Search for the cell housing the specified text and yield its [X, Y] center coordinate. 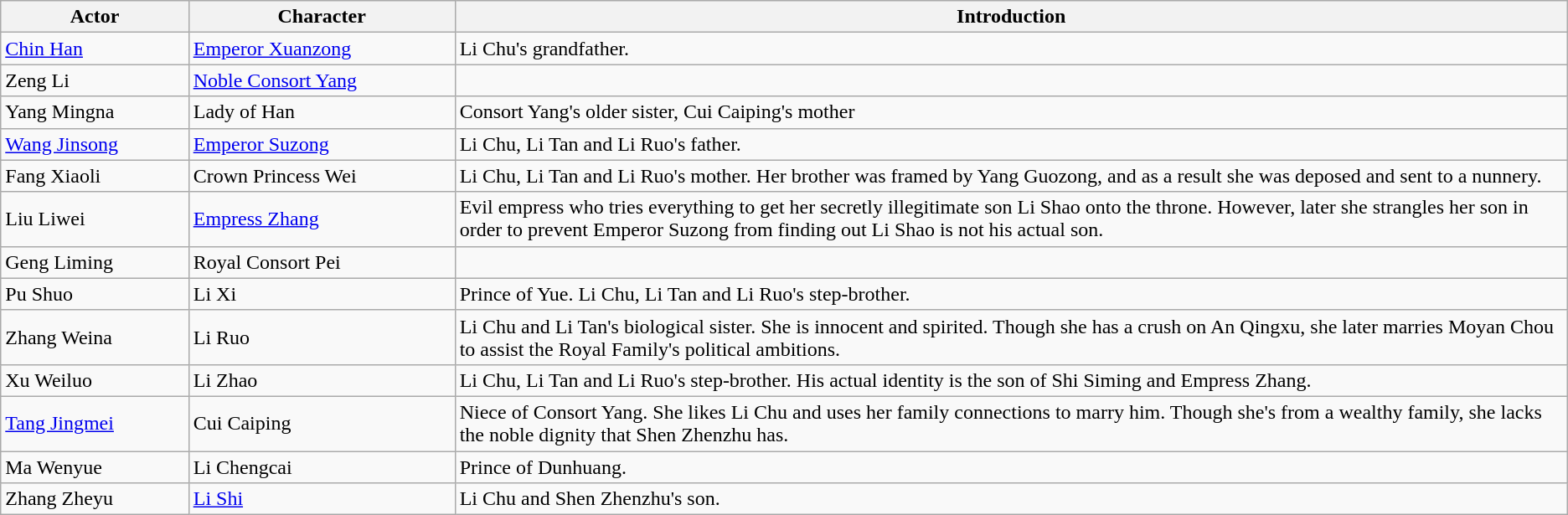
Prince of Yue. Li Chu, Li Tan and Li Ruo's step-brother. [1011, 294]
Character [322, 17]
Introduction [1011, 17]
Ma Wenyue [95, 466]
Li Chu, Li Tan and Li Ruo's step-brother. His actual identity is the son of Shi Siming and Empress Zhang. [1011, 380]
Empress Zhang [322, 219]
Chin Han [95, 49]
Fang Xiaoli [95, 176]
Consort Yang's older sister, Cui Caiping's mother [1011, 112]
Cui Caiping [322, 424]
Pu Shuo [95, 294]
Li Chu, Li Tan and Li Ruo's father. [1011, 144]
Li Ruo [322, 337]
Emperor Suzong [322, 144]
Geng Liming [95, 262]
Zhang Zheyu [95, 499]
Crown Princess Wei [322, 176]
Wang Jinsong [95, 144]
Prince of Dunhuang. [1011, 466]
Liu Liwei [95, 219]
Li Shi [322, 499]
Royal Consort Pei [322, 262]
Lady of Han [322, 112]
Actor [95, 17]
Li Chu and Shen Zhenzhu's son. [1011, 499]
Zeng Li [95, 80]
Emperor Xuanzong [322, 49]
Tang Jingmei [95, 424]
Li Zhao [322, 380]
Yang Mingna [95, 112]
Zhang Weina [95, 337]
Noble Consort Yang [322, 80]
Xu Weiluo [95, 380]
Li Xi [322, 294]
Li Chengcai [322, 466]
Li Chu's grandfather. [1011, 49]
Li Chu, Li Tan and Li Ruo's mother. Her brother was framed by Yang Guozong, and as a result she was deposed and sent to a nunnery. [1011, 176]
